For the text-containing cell, return its midpoint in (X, Y) coordinate format. 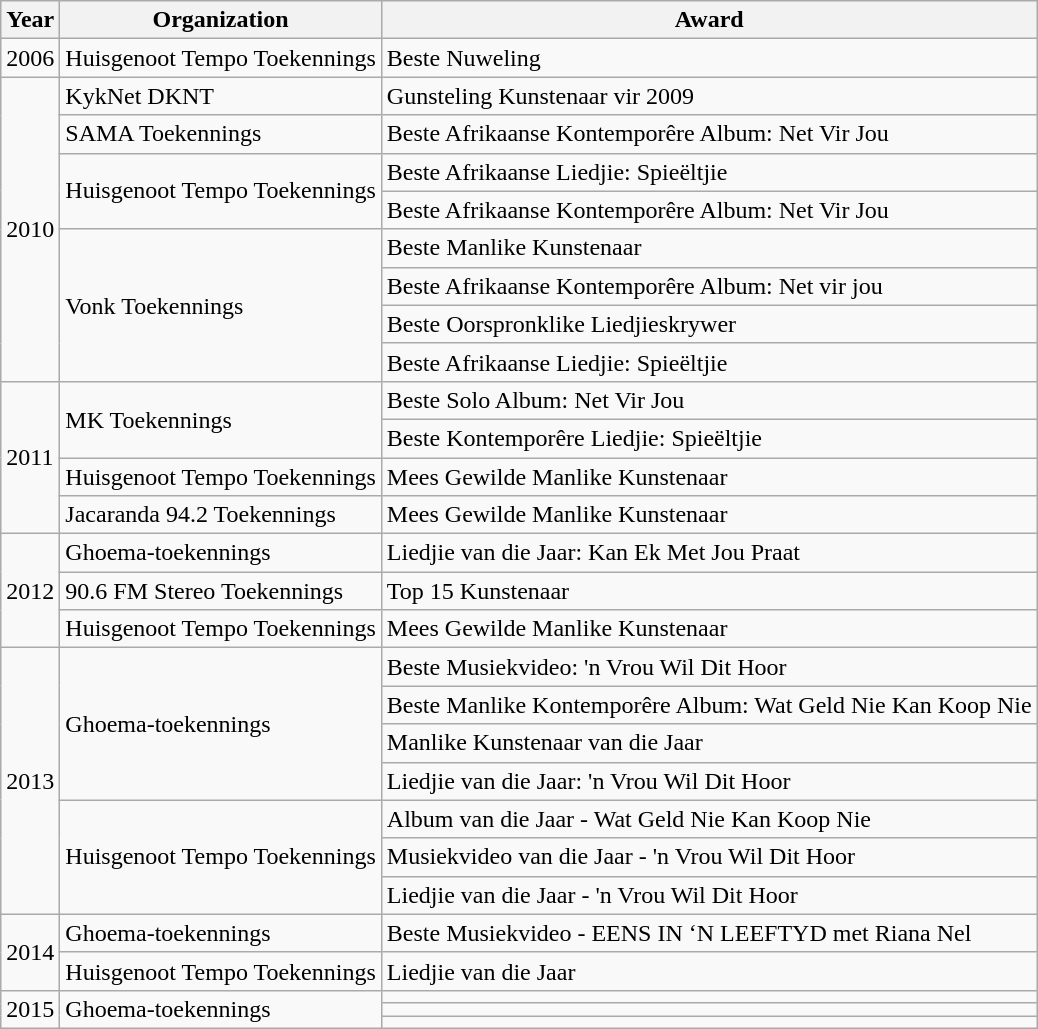
Liedjie van die Jaar: Kan Ek Met Jou Praat (709, 553)
Album van die Jaar - Wat Geld Nie Kan Koop Nie (709, 819)
Beste Nuweling (709, 58)
MK Toekennings (220, 419)
90.6 FM Stereo Toekennings (220, 591)
2006 (30, 58)
2013 (30, 781)
Beste Oorspronklike Liedjieskrywer (709, 324)
Beste Solo Album: Net Vir Jou (709, 400)
Top 15 Kunstenaar (709, 591)
2010 (30, 229)
2012 (30, 591)
Vonk Toekennings (220, 305)
Beste Musiekvideo: 'n Vrou Wil Dit Hoor (709, 667)
Musiekvideo van die Jaar - 'n Vrou Wil Dit Hoor (709, 857)
Beste Manlike Kunstenaar (709, 248)
Liedjie van die Jaar - 'n Vrou Wil Dit Hoor (709, 895)
Manlike Kunstenaar van die Jaar (709, 743)
Liedjie van die Jaar: 'n Vrou Wil Dit Hoor (709, 781)
Beste Musiekvideo - EENS IN ‘N LEEFTYD met Riana Nel (709, 933)
Liedjie van die Jaar (709, 971)
Jacaranda 94.2 Toekennings (220, 515)
Year (30, 20)
2015 (30, 1009)
Award (709, 20)
2011 (30, 457)
Beste Afrikaanse Kontemporêre Album: Net vir jou (709, 286)
Beste Manlike Kontemporêre Album: Wat Geld Nie Kan Koop Nie (709, 705)
KykNet DKNT (220, 96)
SAMA Toekennings (220, 134)
Organization (220, 20)
Beste Kontemporêre Liedjie: Spieëltjie (709, 438)
2014 (30, 952)
Gunsteling Kunstenaar vir 2009 (709, 96)
